Identify which cell holds the provided text, then report its (X, Y) central coordinate. 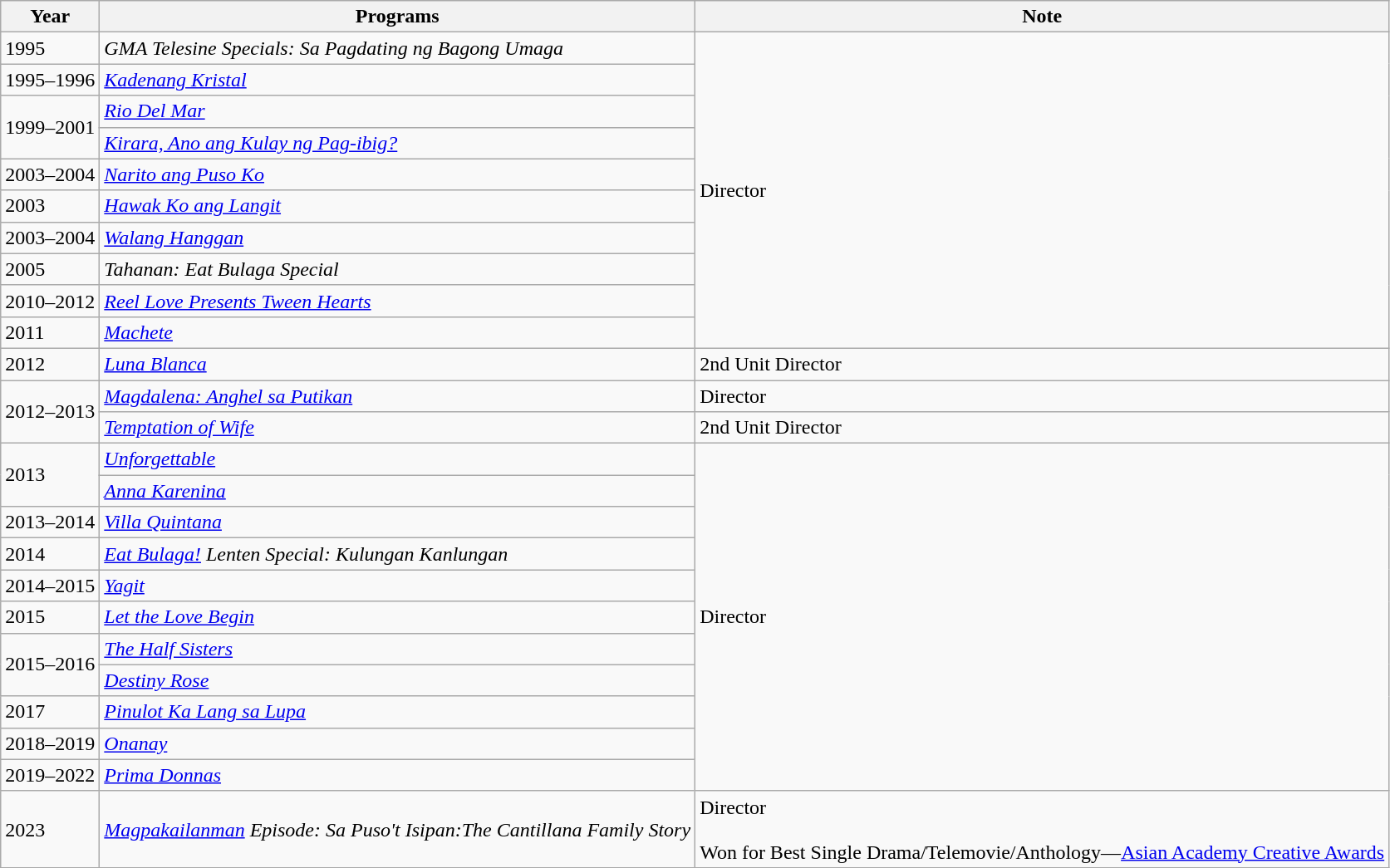
DirectorWon for Best Single Drama/Telemovie/Anthology—Asian Academy Creative Awards (1042, 829)
Magpakailanman Episode: Sa Puso't Isipan:The Cantillana Family Story (397, 829)
Unforgettable (397, 459)
Reel Love Presents Tween Hearts (397, 301)
2005 (50, 269)
2013–2014 (50, 522)
Prima Donnas (397, 775)
2018–2019 (50, 743)
2013 (50, 475)
2015 (50, 617)
2014–2015 (50, 586)
Walang Hanggan (397, 238)
Anna Karenina (397, 491)
Note (1042, 17)
2011 (50, 332)
Year (50, 17)
The Half Sisters (397, 649)
1999–2001 (50, 127)
2014 (50, 554)
Programs (397, 17)
Kadenang Kristal (397, 80)
2015–2016 (50, 664)
Tahanan: Eat Bulaga Special (397, 269)
GMA Telesine Specials: Sa Pagdating ng Bagong Umaga (397, 48)
1995 (50, 48)
2010–2012 (50, 301)
2017 (50, 712)
Destiny Rose (397, 680)
Villa Quintana (397, 522)
Rio Del Mar (397, 111)
Narito ang Puso Ko (397, 174)
2012–2013 (50, 412)
Hawak Ko ang Langit (397, 206)
Magdalena: Anghel sa Putikan (397, 396)
2023 (50, 829)
1995–1996 (50, 80)
Pinulot Ka Lang sa Lupa (397, 712)
Machete (397, 332)
Eat Bulaga! Lenten Special: Kulungan Kanlungan (397, 554)
Temptation of Wife (397, 428)
2019–2022 (50, 775)
2003 (50, 206)
2012 (50, 364)
Onanay (397, 743)
Yagit (397, 586)
Let the Love Begin (397, 617)
Luna Blanca (397, 364)
Kirara, Ano ang Kulay ng Pag-ibig? (397, 143)
